Provide the (X, Y) coordinate of the cell's center where the given text is located.  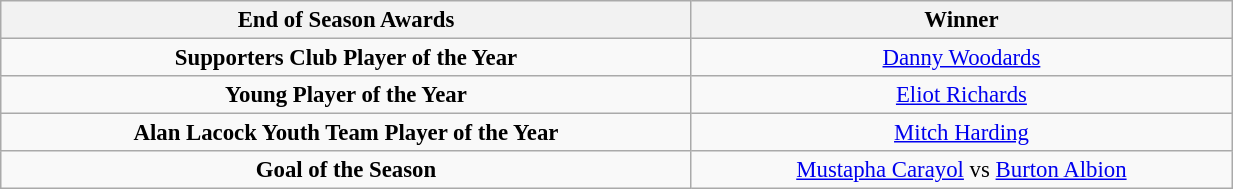
Supporters Club Player of the Year (346, 58)
Alan Lacock Youth Team Player of the Year (346, 133)
End of Season Awards (346, 20)
Eliot Richards (961, 95)
Young Player of the Year (346, 95)
Danny Woodards (961, 58)
Mitch Harding (961, 133)
Winner (961, 20)
Mustapha Carayol vs Burton Albion (961, 170)
Goal of the Season (346, 170)
